Pinpoint the cell where the given text exists, returning its (X, Y) midpoint coordinate. 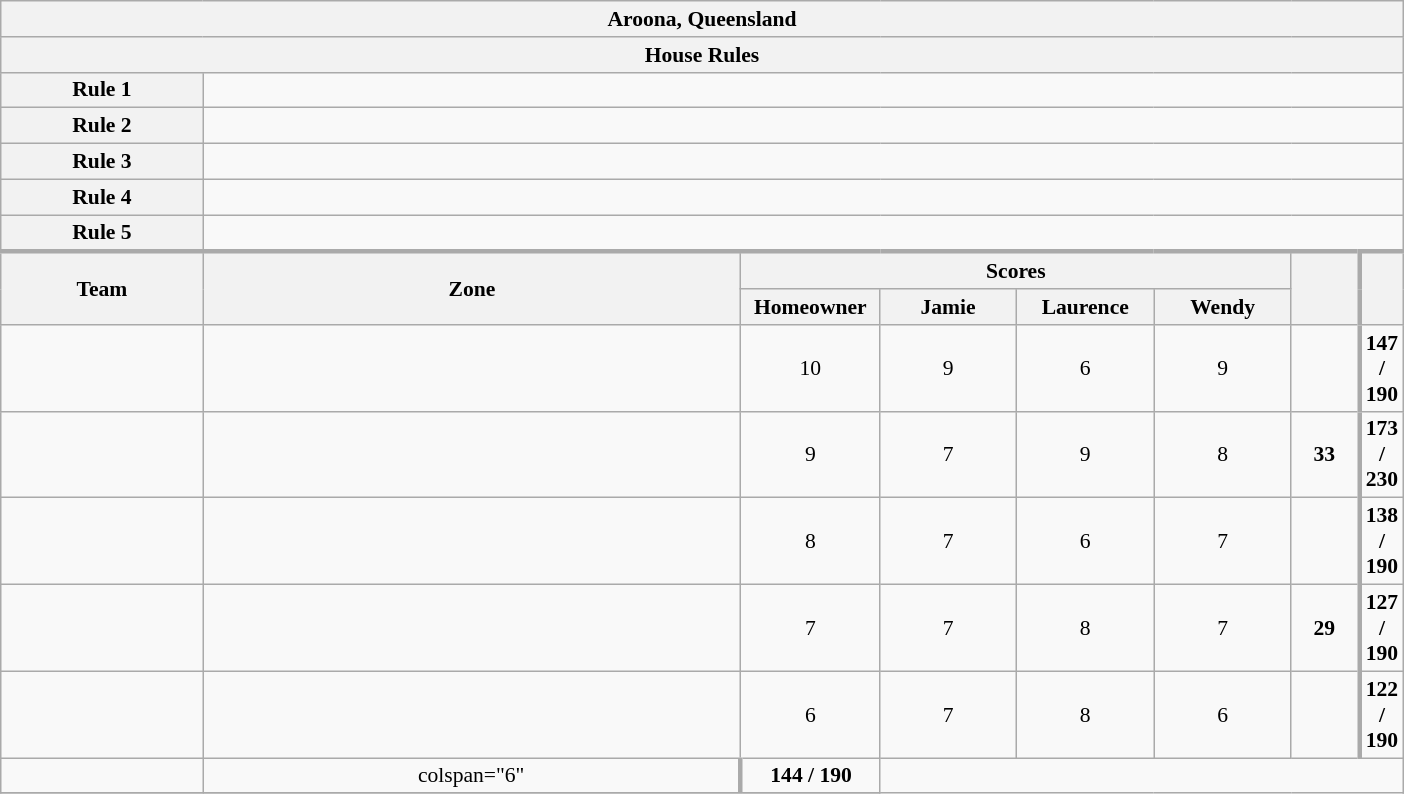
173 / 230 (1381, 454)
33 (1325, 454)
127 / 190 (1381, 628)
29 (1325, 628)
colspan="6" (472, 776)
Aroona, Queensland (702, 19)
Homeowner (810, 307)
Rule 3 (102, 162)
Rule 4 (102, 197)
Rule 1 (102, 90)
138 / 190 (1381, 542)
Zone (472, 288)
House Rules (702, 55)
Wendy (1222, 307)
10 (810, 368)
147 / 190 (1381, 368)
144 / 190 (810, 776)
Scores (1016, 270)
Laurence (1085, 307)
Rule 5 (102, 234)
Rule 2 (102, 126)
Jamie (948, 307)
Team (102, 288)
122 / 190 (1381, 714)
